Determine the (x, y) coordinate at the center of the cell enclosing the given text.  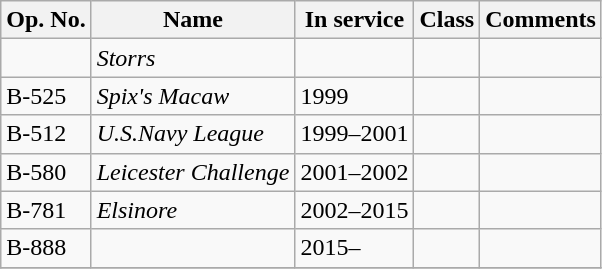
2001–2002 (354, 172)
2002–2015 (354, 210)
In service (354, 20)
1999 (354, 96)
Comments (541, 20)
Op. No. (46, 20)
U.S.Navy League (193, 134)
2015– (354, 248)
Leicester Challenge (193, 172)
Elsinore (193, 210)
B-781 (46, 210)
Spix's Macaw (193, 96)
B-580 (46, 172)
1999–2001 (354, 134)
Storrs (193, 58)
Name (193, 20)
Class (447, 20)
B-512 (46, 134)
B-525 (46, 96)
B-888 (46, 248)
